For the text-containing cell, return its midpoint in (x, y) coordinate format. 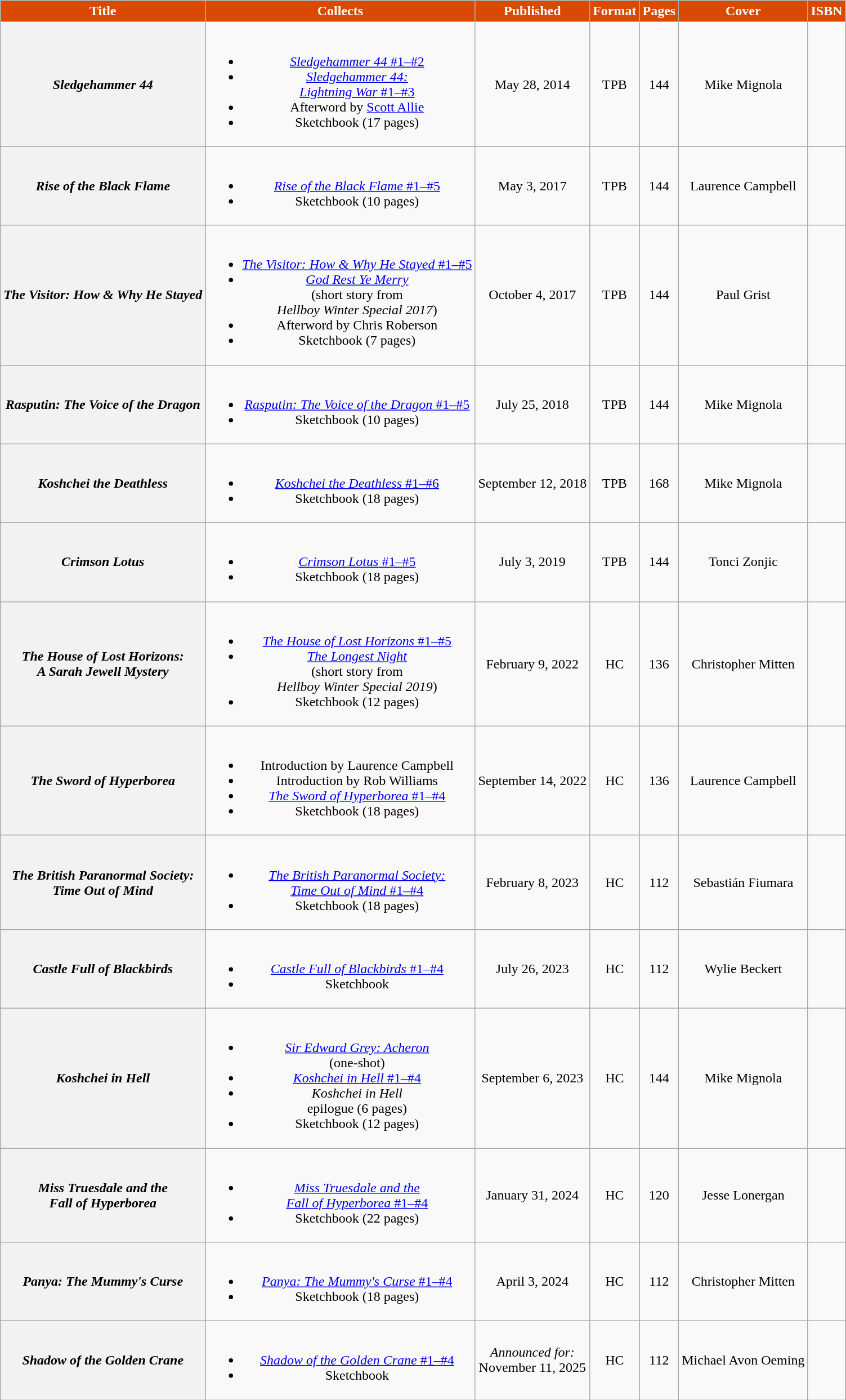
Sledgehammer 44 #1–#2Sledgehammer 44:Lightning War #1–#3Afterword by Scott AllieSketchbook (17 pages) (340, 84)
The British Paranormal Society:Time Out of Mind (103, 882)
February 8, 2023 (532, 882)
120 (659, 1195)
The Visitor: How & Why He Stayed (103, 295)
The House of Lost Horizons #1–#5The Longest Night(short story fromHellboy Winter Special 2019)Sketchbook (12 pages) (340, 663)
The British Paranormal Society:Time Out of Mind #1–#4Sketchbook (18 pages) (340, 882)
September 14, 2022 (532, 781)
Koshchei in Hell (103, 1078)
Format (615, 11)
Panya: The Mummy's Curse (103, 1282)
Tonci Zonjic (743, 562)
Crimson Lotus (103, 562)
September 12, 2018 (532, 483)
Castle Full of Blackbirds (103, 969)
Sledgehammer 44 (103, 84)
Rasputin: The Voice of the Dragon #1–#5Sketchbook (10 pages) (340, 404)
January 31, 2024 (532, 1195)
Paul Grist (743, 295)
Crimson Lotus #1–#5Sketchbook (18 pages) (340, 562)
Sir Edward Grey: Acheron(one-shot)Koshchei in Hell #1–#4Koshchei in Hellepilogue (6 pages)Sketchbook (12 pages) (340, 1078)
The Sword of Hyperborea (103, 781)
July 3, 2019 (532, 562)
Jesse Lonergan (743, 1195)
Wylie Beckert (743, 969)
July 25, 2018 (532, 404)
Rise of the Black Flame #1–#5Sketchbook (10 pages) (340, 186)
July 26, 2023 (532, 969)
Miss Truesdale and theFall of Hyperborea (103, 1195)
Michael Avon Oeming (743, 1361)
The House of Lost Horizons:A Sarah Jewell Mystery (103, 663)
168 (659, 483)
Rise of the Black Flame (103, 186)
The Visitor: How & Why He Stayed #1–#5God Rest Ye Merry(short story fromHellboy Winter Special 2017)Afterword by Chris RobersonSketchbook (7 pages) (340, 295)
Cover (743, 11)
October 4, 2017 (532, 295)
May 28, 2014 (532, 84)
Collects (340, 11)
Sebastián Fiumara (743, 882)
February 9, 2022 (532, 663)
April 3, 2024 (532, 1282)
Shadow of the Golden Crane #1–#4Sketchbook (340, 1361)
Miss Truesdale and theFall of Hyperborea #1–#4Sketchbook (22 pages) (340, 1195)
May 3, 2017 (532, 186)
Published (532, 11)
Rasputin: The Voice of the Dragon (103, 404)
September 6, 2023 (532, 1078)
Title (103, 11)
Announced for:November 11, 2025 (532, 1361)
Koshchei the Deathless #1–#6Sketchbook (18 pages) (340, 483)
Panya: The Mummy's Curse #1–#4Sketchbook (18 pages) (340, 1282)
ISBN (826, 11)
Shadow of the Golden Crane (103, 1361)
Castle Full of Blackbirds #1–#4Sketchbook (340, 969)
Introduction by Laurence CampbellIntroduction by Rob WilliamsThe Sword of Hyperborea #1–#4Sketchbook (18 pages) (340, 781)
Pages (659, 11)
Koshchei the Deathless (103, 483)
